From the cell containing the given text, extract its center point as (x, y) coordinate. 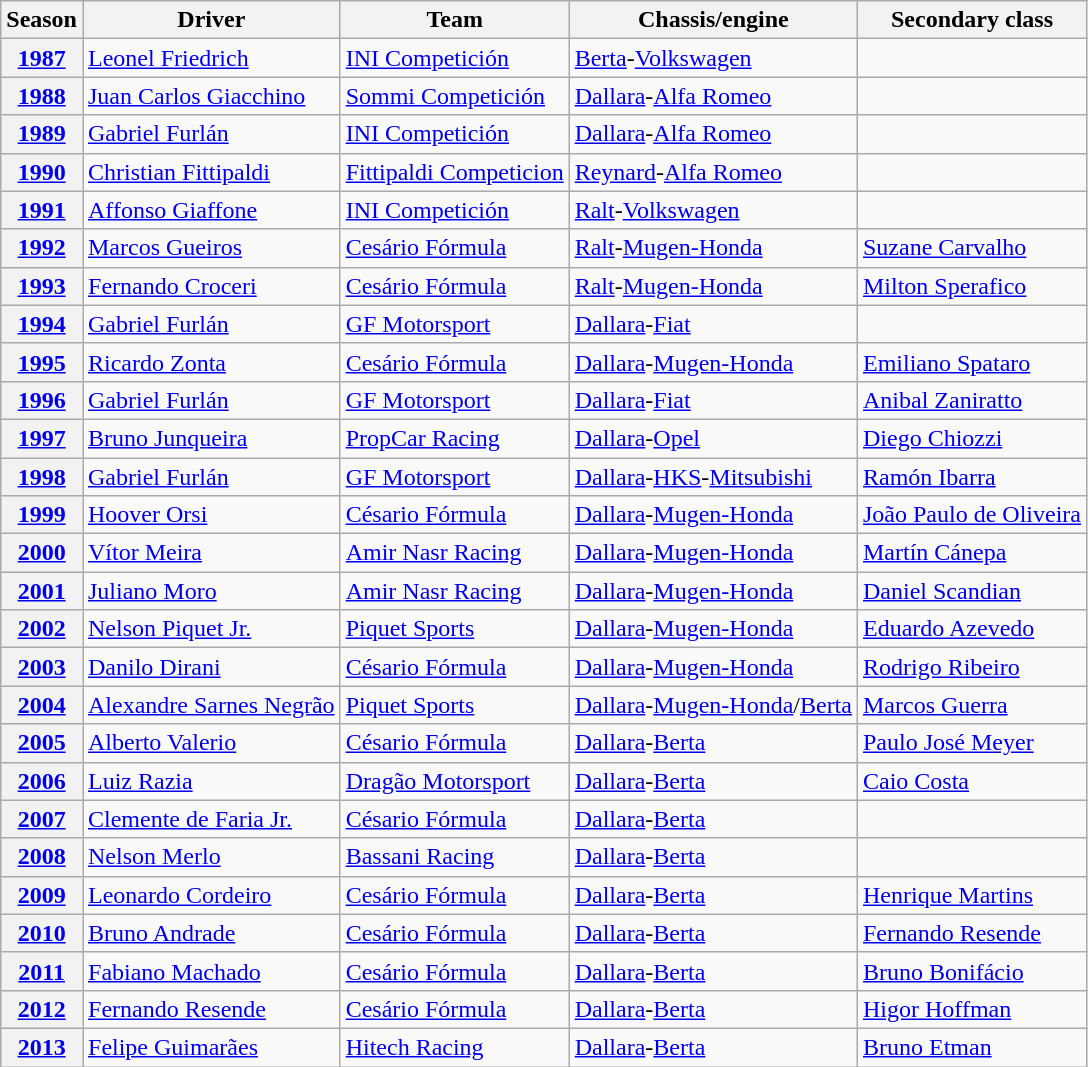
2012 (42, 1009)
2000 (42, 553)
Juan Carlos Giacchino (211, 96)
Bruno Bonifácio (972, 971)
1996 (42, 400)
Bassani Racing (454, 857)
Paulo José Meyer (972, 743)
Marcos Guerra (972, 705)
Fernando Croceri (211, 286)
Ricardo Zonta (211, 362)
Hitech Racing (454, 1047)
Bruno Andrade (211, 933)
Berta-Volkswagen (713, 58)
Juliano Moro (211, 591)
1998 (42, 477)
Caio Costa (972, 781)
Secondary class (972, 20)
2006 (42, 781)
Anibal Zaniratto (972, 400)
Chassis/engine (713, 20)
Rodrigo Ribeiro (972, 667)
2003 (42, 667)
Leonardo Cordeiro (211, 895)
2008 (42, 857)
Alberto Valerio (211, 743)
2009 (42, 895)
Eduardo Azevedo (972, 629)
Bruno Junqueira (211, 438)
Martín Cánepa (972, 553)
Danilo Dirani (211, 667)
1995 (42, 362)
Dragão Motorsport (454, 781)
Sommi Competición (454, 96)
Alexandre Sarnes Negrão (211, 705)
1987 (42, 58)
Milton Sperafico (972, 286)
2013 (42, 1047)
Fittipaldi Competicion (454, 172)
Bruno Etman (972, 1047)
Emiliano Spataro (972, 362)
Nelson Merlo (211, 857)
Ralt-Volkswagen (713, 210)
Ramón Ibarra (972, 477)
PropCar Racing (454, 438)
2005 (42, 743)
Suzane Carvalho (972, 248)
2001 (42, 591)
2004 (42, 705)
Henrique Martins (972, 895)
Luiz Razia (211, 781)
Dallara-HKS-Mitsubishi (713, 477)
Reynard-Alfa Romeo (713, 172)
Leonel Friedrich (211, 58)
2007 (42, 819)
1993 (42, 286)
Dallara-Opel (713, 438)
Felipe Guimarães (211, 1047)
Vítor Meira (211, 553)
Marcos Gueiros (211, 248)
1990 (42, 172)
Driver (211, 20)
1994 (42, 324)
Diego Chiozzi (972, 438)
João Paulo de Oliveira (972, 515)
1999 (42, 515)
Clemente de Faria Jr. (211, 819)
1989 (42, 134)
2002 (42, 629)
Hoover Orsi (211, 515)
Dallara-Mugen-Honda/Berta (713, 705)
Team (454, 20)
Higor Hoffman (972, 1009)
Season (42, 20)
Christian Fittipaldi (211, 172)
1988 (42, 96)
Fabiano Machado (211, 971)
1991 (42, 210)
1997 (42, 438)
2011 (42, 971)
Daniel Scandian (972, 591)
Affonso Giaffone (211, 210)
1992 (42, 248)
Nelson Piquet Jr. (211, 629)
2010 (42, 933)
